Locate the cell with the specified text and output its (x, y) center coordinate. 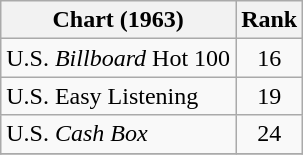
Chart (1963) (118, 20)
U.S. Cash Box (118, 134)
Rank (270, 20)
19 (270, 96)
U.S. Easy Listening (118, 96)
16 (270, 58)
U.S. Billboard Hot 100 (118, 58)
24 (270, 134)
